Return [x, y] of the center of cell containing provided text 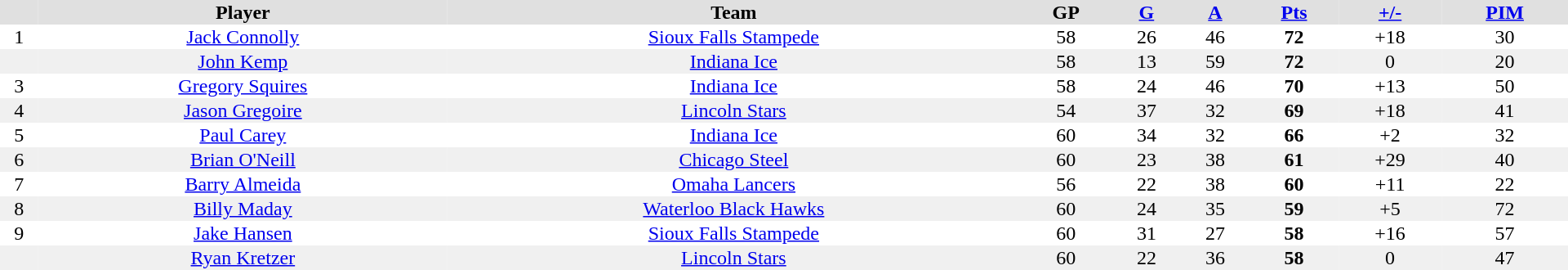
23 [1147, 160]
56 [1067, 184]
+/- [1390, 12]
3 [20, 86]
Jake Hansen [243, 233]
66 [1294, 135]
Ryan Kretzer [243, 258]
61 [1294, 160]
9 [20, 233]
27 [1215, 233]
6 [20, 160]
A [1215, 12]
Gregory Squires [243, 86]
+2 [1390, 135]
54 [1067, 110]
+5 [1390, 209]
G [1147, 12]
Billy Maday [243, 209]
1 [20, 37]
GP [1067, 12]
+13 [1390, 86]
70 [1294, 86]
31 [1147, 233]
34 [1147, 135]
Player [243, 12]
+16 [1390, 233]
8 [20, 209]
13 [1147, 61]
Waterloo Black Hawks [733, 209]
7 [20, 184]
69 [1294, 110]
47 [1504, 258]
Pts [1294, 12]
PIM [1504, 12]
20 [1504, 61]
41 [1504, 110]
57 [1504, 233]
Chicago Steel [733, 160]
37 [1147, 110]
4 [20, 110]
30 [1504, 37]
36 [1215, 258]
+29 [1390, 160]
Jason Gregoire [243, 110]
50 [1504, 86]
Omaha Lancers [733, 184]
John Kemp [243, 61]
Jack Connolly [243, 37]
5 [20, 135]
40 [1504, 160]
35 [1215, 209]
Paul Carey [243, 135]
26 [1147, 37]
Barry Almeida [243, 184]
Brian O'Neill [243, 160]
Team [733, 12]
+11 [1390, 184]
